Return [X, Y] of the center of cell containing provided text 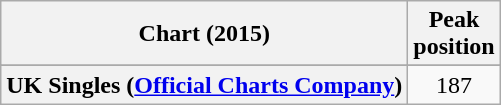
187 [454, 85]
Chart (2015) [204, 34]
Peakposition [454, 34]
UK Singles (Official Charts Company) [204, 85]
